Provide the [x, y] coordinate of the cell's center where the given text is located.  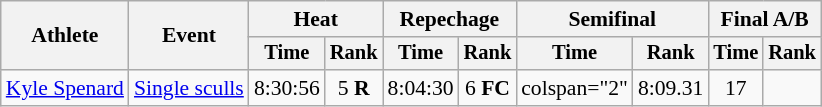
Semifinal [612, 19]
5 R [354, 88]
Heat [316, 19]
Kyle Spenard [65, 88]
8:30:56 [287, 88]
8:04:30 [421, 88]
6 FC [488, 88]
Final A/B [764, 19]
Event [189, 36]
8:09.31 [670, 88]
Repechage [450, 19]
17 [736, 88]
Single sculls [189, 88]
Athlete [65, 36]
colspan="2" [574, 88]
